Capture the cell that displays the provided text and extract its (X, Y) central coordinate. 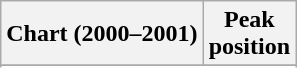
Chart (2000–2001) (102, 34)
Peakposition (249, 34)
